Provide the [X, Y] coordinate of the cell's center where the given text is located.  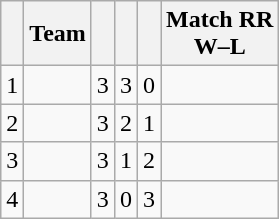
4 [12, 199]
Match RR W–L [220, 34]
Team [58, 34]
